Provide the (x, y) coordinate of the cell's center where the given text is located.  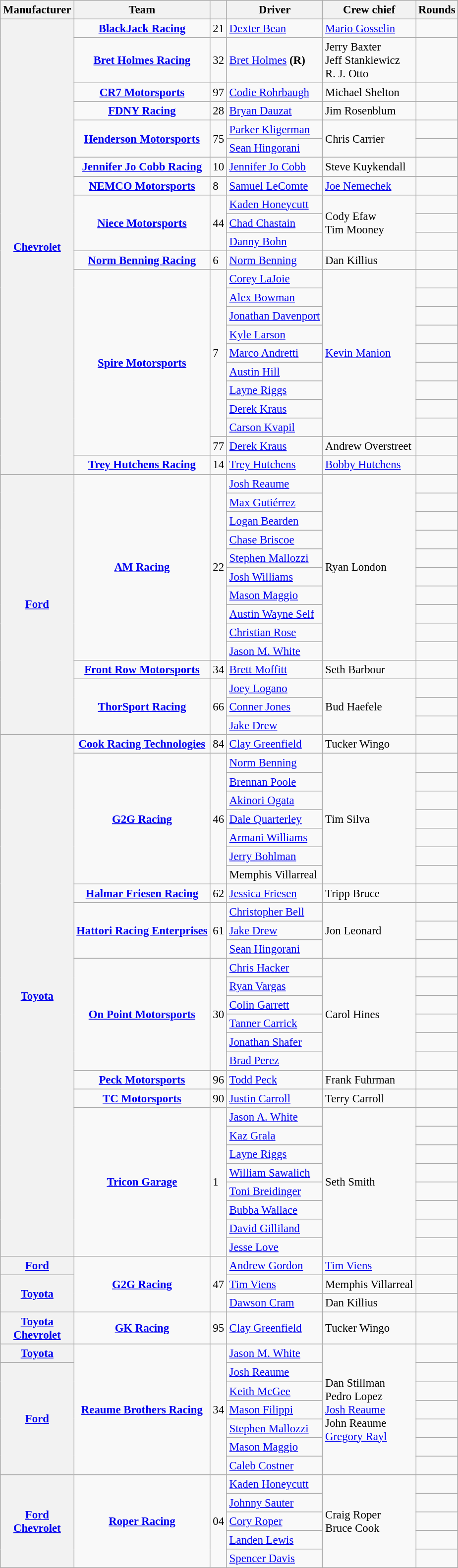
Team (142, 10)
Hattori Racing Enterprises (142, 930)
FDNY Racing (142, 111)
8 (218, 186)
NEMCO Motorsports (142, 186)
Chris Carrier (369, 139)
CR7 Motorsports (142, 93)
Marco Andretti (275, 353)
Caleb Costner (275, 1465)
Trey Hutchens (275, 465)
Jesse Love (275, 1247)
Steve Kuykendall (369, 167)
Chris Hacker (275, 968)
62 (218, 893)
Chase Briscoe (275, 540)
Niece Motorsports (142, 223)
William Sawalich (275, 1173)
Johnny Sauter (275, 1503)
Jessica Friesen (275, 893)
Bubba Wallace (275, 1210)
Jason A. White (275, 1117)
28 (218, 111)
Christian Rose (275, 633)
14 (218, 465)
90 (218, 1098)
Dale Quarterley (275, 819)
AM Racing (142, 567)
Austin Wayne Self (275, 614)
BlackJack Racing (142, 29)
97 (218, 93)
Landen Lewis (275, 1540)
30 (218, 1015)
Josh Williams (275, 577)
Cory Roper (275, 1521)
Bret Holmes Racing (142, 60)
Tripp Bruce (369, 893)
Dan Stillman Pedro Lopez Josh Reaume John Reaume Gregory Rayl (369, 1410)
Jerry Baxter Jeff Stankiewicz R. J. Otto (369, 60)
Brennan Poole (275, 782)
Seth Smith (369, 1182)
Kevin Manion (369, 353)
Michael Shelton (369, 93)
Chevrolet (37, 247)
Ryan Vargas (275, 986)
Spencer Davis (275, 1559)
Driver (275, 10)
Terry Carroll (369, 1098)
Dawson Cram (275, 1303)
Crew chief (369, 10)
Trey Hutchens Racing (142, 465)
Austin Hill (275, 372)
Max Gutiérrez (275, 502)
Ryan London (369, 567)
Frank Fuhrman (369, 1080)
Andrew Overstreet (369, 446)
Rounds (437, 10)
Brad Perez (275, 1061)
96 (218, 1080)
Codie Rohrbaugh (275, 93)
75 (218, 139)
TC Motorsports (142, 1098)
Henderson Motorsports (142, 139)
Bud Haefele (369, 707)
Danny Bohn (275, 241)
Tanner Carrick (275, 1024)
Halmar Friesen Racing (142, 893)
Reaume Brothers Racing (142, 1410)
Jonathan Davenport (275, 316)
Joe Nemechek (369, 186)
44 (218, 223)
6 (218, 260)
Mason Filippi (275, 1409)
84 (218, 745)
Brett Moffitt (275, 670)
Jennifer Jo Cobb (275, 167)
Alex Bowman (275, 297)
Jennifer Jo Cobb Racing (142, 167)
Conner Jones (275, 707)
10 (218, 167)
95 (218, 1329)
Keith McGee (275, 1391)
Tim Silva (369, 818)
46 (218, 818)
Bryan Dauzat (275, 111)
Jonathan Shafer (275, 1042)
Joey Logano (275, 689)
32 (218, 60)
Kyle Larson (275, 334)
Toyota Chevrolet (37, 1329)
Norm Benning Racing (142, 260)
Cody Efaw Tim Mooney (369, 223)
Peck Motorsports (142, 1080)
Corey LaJoie (275, 279)
Christopher Bell (275, 912)
Toni Breidinger (275, 1191)
Kaz Grala (275, 1135)
Bret Holmes (R) (275, 60)
Tricon Garage (142, 1182)
Cook Racing Technologies (142, 745)
Colin Garrett (275, 1005)
04 (218, 1521)
66 (218, 707)
Carson Kvapil (275, 428)
7 (218, 353)
22 (218, 567)
Front Row Motorsports (142, 670)
Roper Racing (142, 1521)
Spire Motorsports (142, 363)
Todd Peck (275, 1080)
Carol Hines (369, 1015)
47 (218, 1284)
Jerry Bohlman (275, 856)
GK Racing (142, 1329)
David Gilliland (275, 1229)
On Point Motorsports (142, 1015)
Armani Williams (275, 837)
Parker Kligerman (275, 130)
Craig Roper Bruce Cook (369, 1521)
Chad Chastain (275, 223)
Justin Carroll (275, 1098)
Logan Bearden (275, 521)
Jim Rosenblum (369, 111)
Andrew Gordon (275, 1266)
Manufacturer (37, 10)
Akinori Ogata (275, 800)
Mario Gosselin (369, 29)
Seth Barbour (369, 670)
Jon Leonard (369, 930)
61 (218, 930)
1 (218, 1182)
ThorSport Racing (142, 707)
77 (218, 446)
Dexter Bean (275, 29)
Samuel LeComte (275, 186)
21 (218, 29)
Ford Chevrolet (37, 1521)
Bobby Hutchens (369, 465)
